From the cell containing the given text, extract its center point as [X, Y] coordinate. 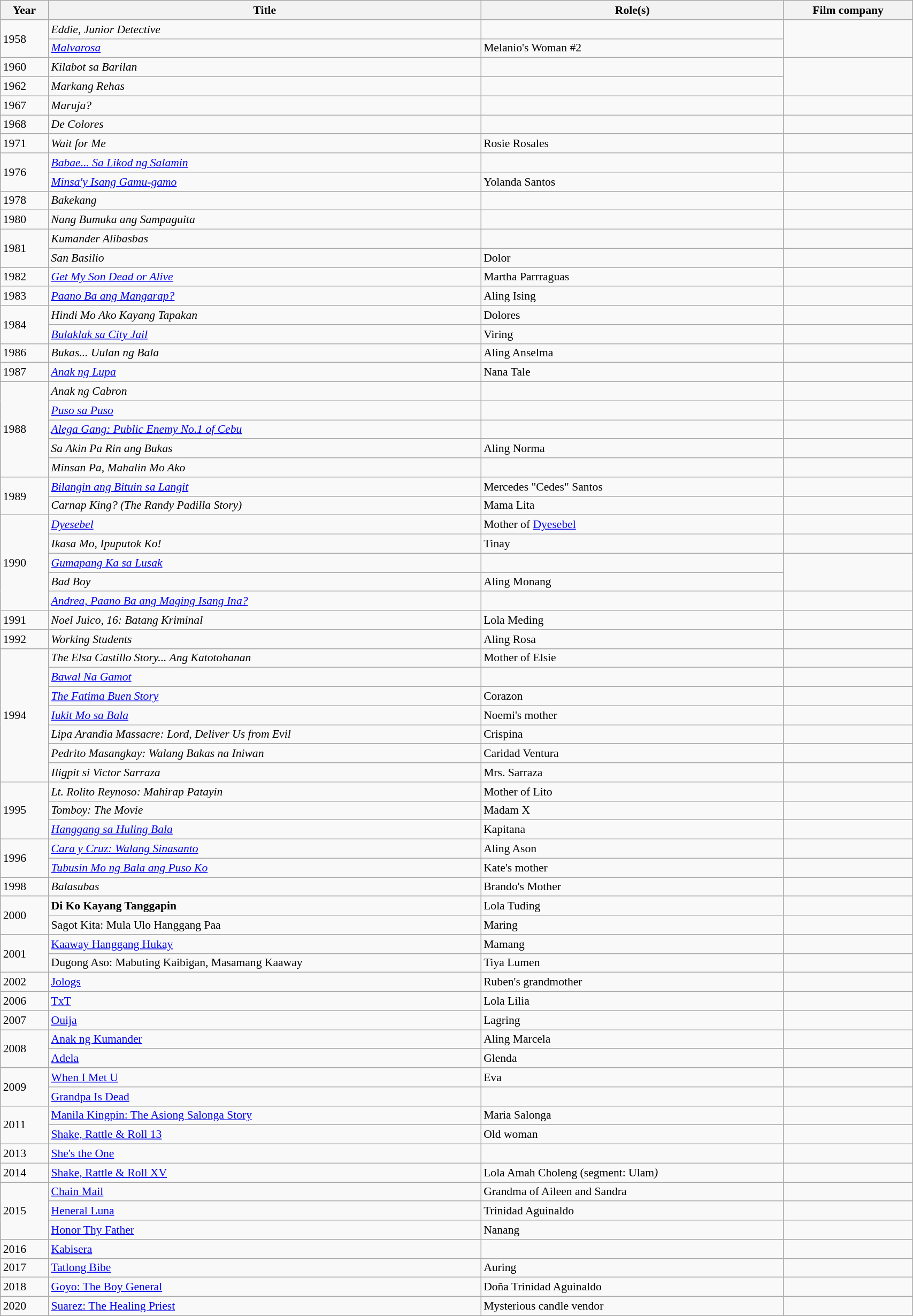
1980 [25, 220]
Lola Tuding [632, 906]
Tubusin Mo ng Bala ang Puso Ko [264, 868]
Minsa'y Isang Gamu-gamo [264, 182]
2001 [25, 953]
1958 [25, 39]
1971 [25, 144]
1984 [25, 324]
Andrea, Paano Ba ang Maging Isang Ina? [264, 601]
Eva [632, 1077]
Title [264, 10]
Dolores [632, 315]
1976 [25, 172]
Working Students [264, 639]
2013 [25, 1154]
TxT [264, 1001]
1991 [25, 620]
Aling Anselma [632, 353]
Ikasa Mo, Ipuputok Ko! [264, 544]
Minsan Pa, Mahalin Mo Ako [264, 468]
Carnap King? (The Randy Padilla Story) [264, 506]
Mama Lita [632, 506]
1988 [25, 430]
1998 [25, 887]
Paano Ba ang Mangarap? [264, 296]
Noemi's mother [632, 715]
Chain Mail [264, 1192]
1962 [25, 87]
Malvarosa [264, 48]
2016 [25, 1249]
2015 [25, 1211]
Kaaway Hanggang Hukay [264, 944]
1981 [25, 248]
Bad Boy [264, 582]
1983 [25, 296]
2020 [25, 1306]
Doña Trinidad Aguinaldo [632, 1287]
San Basilio [264, 258]
Aling Ising [632, 296]
Anak ng Kumander [264, 1039]
Lola Lilia [632, 1001]
1994 [25, 715]
Gumapang Ka sa Lusak [264, 563]
Hindi Mo Ako Kayang Tapakan [264, 315]
2018 [25, 1287]
Lola Amah Choleng (segment: Ulam) [632, 1173]
Iukit Mo sa Bala [264, 715]
1995 [25, 811]
Bulaklak sa City Jail [264, 334]
Di Ko Kayang Tanggapin [264, 906]
Cara y Cruz: Walang Sinasanto [264, 849]
Noel Juico, 16: Batang Kriminal [264, 620]
Adela [264, 1059]
Alega Gang: Public Enemy No.1 of Cebu [264, 430]
2002 [25, 982]
Mother of Dyesebel [632, 525]
1996 [25, 858]
1978 [25, 201]
Trinidad Aguinaldo [632, 1211]
Grandpa Is Dead [264, 1097]
The Elsa Castillo Story... Ang Katotohanan [264, 658]
Dyesebel [264, 525]
1986 [25, 353]
Auring [632, 1268]
Tiya Lumen [632, 963]
Aling Norma [632, 449]
Sagot Kita: Mula Ulo Hanggang Paa [264, 925]
2011 [25, 1124]
Viring [632, 334]
De Colores [264, 125]
Kate's mother [632, 868]
She's the One [264, 1154]
Goyo: The Boy General [264, 1287]
Kumander Alibasbas [264, 239]
Corazon [632, 697]
Kabisera [264, 1249]
Aling Rosa [632, 639]
Honor Thy Father [264, 1230]
Tomboy: The Movie [264, 810]
Babae... Sa Likod ng Salamin [264, 163]
Maruja? [264, 105]
1992 [25, 639]
Hanggang sa Huling Bala [264, 830]
Suarez: The Healing Priest [264, 1306]
Kapitana [632, 830]
Balasubas [264, 887]
Jologs [264, 982]
Maring [632, 925]
When I Met U [264, 1077]
1982 [25, 277]
1967 [25, 105]
Anak ng Lupa [264, 372]
2009 [25, 1087]
2007 [25, 1020]
Old woman [632, 1135]
Shake, Rattle & Roll 13 [264, 1135]
Pedrito Masangkay: Walang Bakas na Iniwan [264, 754]
Glenda [632, 1059]
Lipa Arandia Massacre: Lord, Deliver Us from Evil [264, 734]
Iligpit si Victor Sarraza [264, 772]
Aling Marcela [632, 1039]
2000 [25, 916]
2008 [25, 1049]
Dolor [632, 258]
Wait for Me [264, 144]
Mother of Lito [632, 792]
Eddie, Junior Detective [264, 29]
Lagring [632, 1020]
Dugong Aso: Mabuting Kaibigan, Masamang Kaaway [264, 963]
1987 [25, 372]
Film company [848, 10]
Mrs. Sarraza [632, 772]
Sa Akin Pa Rin ang Bukas [264, 449]
The Fatima Buen Story [264, 697]
Aling Monang [632, 582]
Brando's Mother [632, 887]
2014 [25, 1173]
1968 [25, 125]
Tinay [632, 544]
Lt. Rolito Reynoso: Mahirap Patayin [264, 792]
Melanio's Woman #2 [632, 48]
Tatlong Bibe [264, 1268]
Bukas... Uulan ng Bala [264, 353]
2017 [25, 1268]
Caridad Ventura [632, 754]
Mother of Elsie [632, 658]
Madam X [632, 810]
Markang Rehas [264, 87]
Lola Meding [632, 620]
Martha Parrraguas [632, 277]
Role(s) [632, 10]
Maria Salonga [632, 1115]
Mysterious candle vendor [632, 1306]
Aling Ason [632, 849]
Ruben's grandmother [632, 982]
Ouija [264, 1020]
Get My Son Dead or Alive [264, 277]
Year [25, 10]
Nang Bumuka ang Sampaguita [264, 220]
Nana Tale [632, 372]
Puso sa Puso [264, 410]
Manila Kingpin: The Asiong Salonga Story [264, 1115]
Grandma of Aileen and Sandra [632, 1192]
Mamang [632, 944]
1989 [25, 496]
1990 [25, 563]
1960 [25, 67]
Rosie Rosales [632, 144]
Nanang [632, 1230]
Bakekang [264, 201]
2006 [25, 1001]
Crispina [632, 734]
Yolanda Santos [632, 182]
Mercedes "Cedes" Santos [632, 487]
Bilangin ang Bituin sa Langit [264, 487]
Shake, Rattle & Roll XV [264, 1173]
Heneral Luna [264, 1211]
Anak ng Cabron [264, 392]
Bawal Na Gamot [264, 677]
Kilabot sa Barilan [264, 67]
